Locate the cell with the specified text and output its (X, Y) center coordinate. 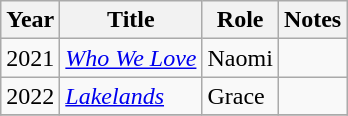
2022 (30, 96)
Year (30, 20)
Grace (240, 96)
Title (131, 20)
2021 (30, 58)
Notes (312, 20)
Who We Love (131, 58)
Role (240, 20)
Lakelands (131, 96)
Naomi (240, 58)
